From the cell containing the given text, extract its center point as (x, y) coordinate. 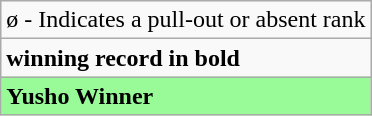
ø - Indicates a pull-out or absent rank (186, 20)
Yusho Winner (186, 96)
winning record in bold (186, 58)
